Detect which cell encompasses the target text, then output its (x, y) center coordinate. 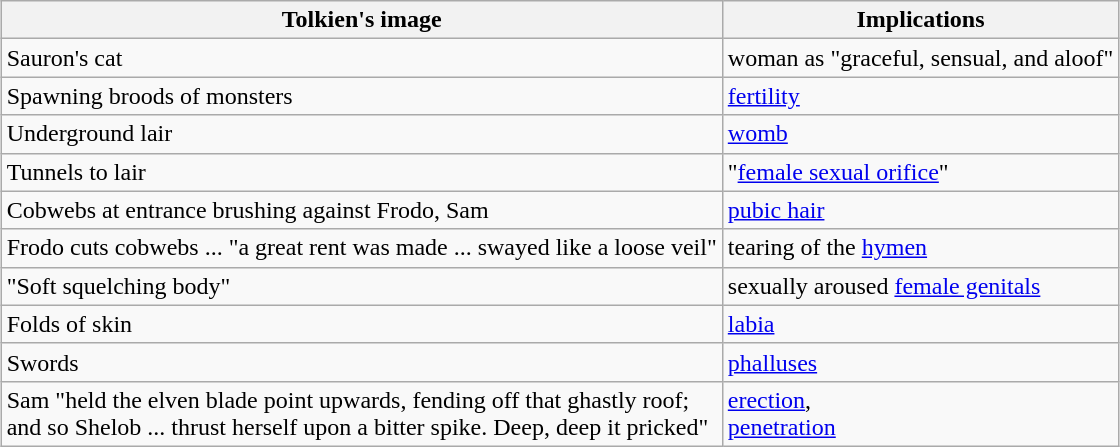
labia (920, 324)
Sam "held the elven blade point upwards, fending off that ghastly roof;and so Shelob ... thrust herself upon a bitter spike. Deep, deep it pricked" (362, 414)
Implications (920, 20)
Spawning broods of monsters (362, 96)
womb (920, 134)
Sauron's cat (362, 58)
Underground lair (362, 134)
Cobwebs at entrance brushing against Frodo, Sam (362, 210)
Tolkien's image (362, 20)
"Soft squelching body" (362, 286)
tearing of the hymen (920, 248)
sexually aroused female genitals (920, 286)
Frodo cuts cobwebs ... "a great rent was made ... swayed like a loose veil" (362, 248)
woman as "graceful, sensual, and aloof" (920, 58)
Tunnels to lair (362, 172)
Swords (362, 362)
"female sexual orifice" (920, 172)
phalluses (920, 362)
fertility (920, 96)
erection,penetration (920, 414)
pubic hair (920, 210)
Folds of skin (362, 324)
